Extract the (X, Y) coordinate from the center of the cell holding the provided text.  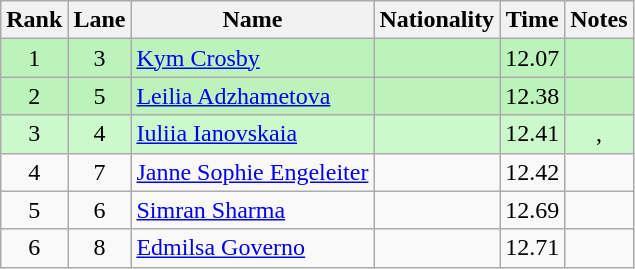
Nationality (437, 20)
Iuliia Ianovskaia (252, 134)
Kym Crosby (252, 58)
12.71 (532, 248)
7 (100, 172)
Rank (34, 20)
2 (34, 96)
12.38 (532, 96)
12.07 (532, 58)
Edmilsa Governo (252, 248)
12.69 (532, 210)
Notes (599, 20)
1 (34, 58)
Lane (100, 20)
8 (100, 248)
, (599, 134)
12.42 (532, 172)
Time (532, 20)
Leilia Adzhametova (252, 96)
Janne Sophie Engeleiter (252, 172)
Simran Sharma (252, 210)
Name (252, 20)
12.41 (532, 134)
